Extract the [X, Y] coordinate from the center of the cell holding the provided text.  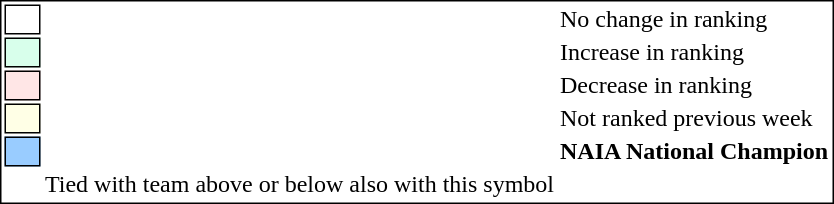
Tied with team above or below also with this symbol [299, 185]
Decrease in ranking [694, 85]
NAIA National Champion [694, 151]
Not ranked previous week [694, 119]
No change in ranking [694, 19]
Increase in ranking [694, 53]
